Determine the [X, Y] coordinate at the center of the cell enclosing the given text.  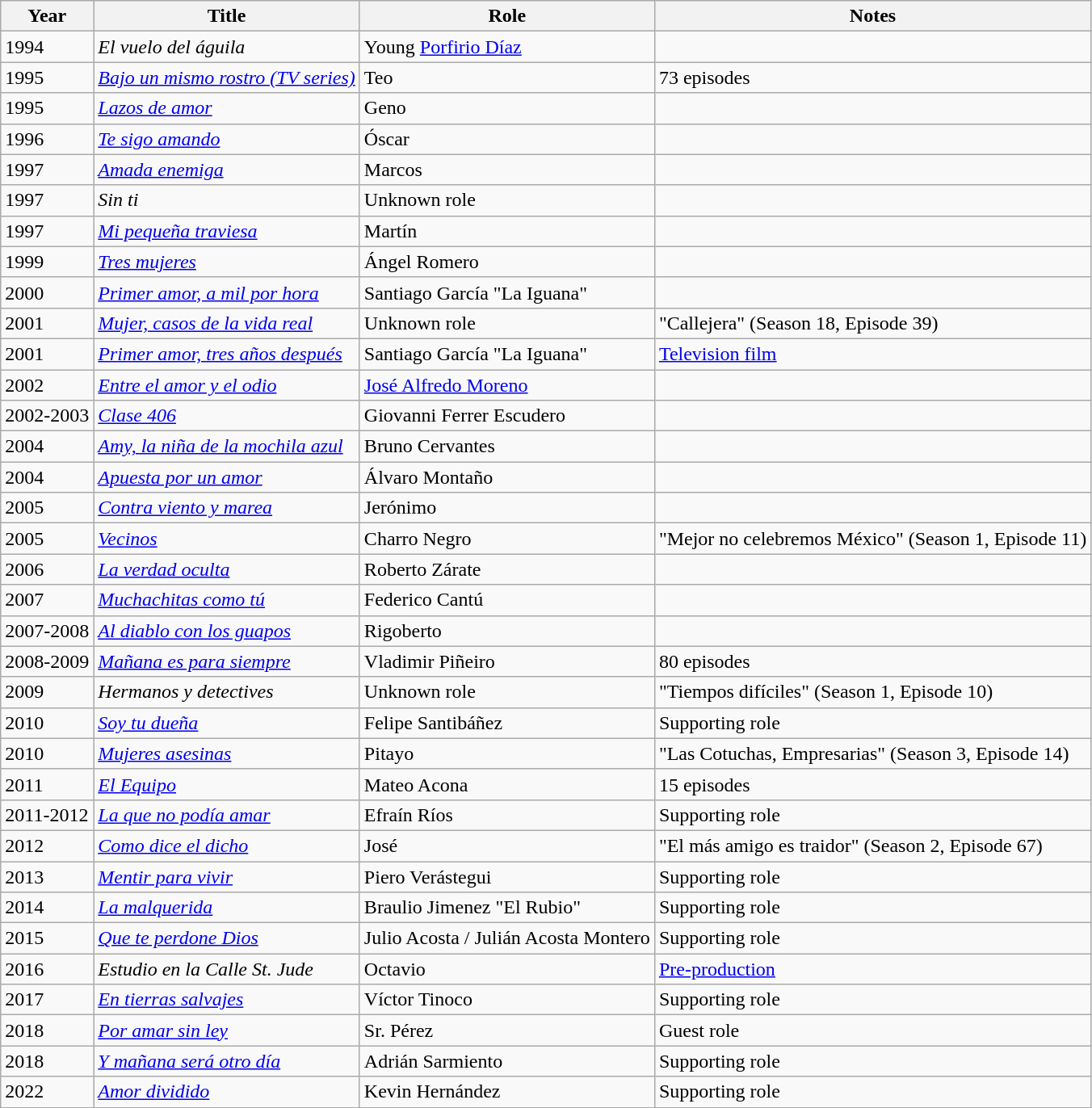
Television film [872, 354]
Amor dividido [227, 1092]
Entre el amor y el odio [227, 385]
Sin ti [227, 200]
"Las Cotuchas, Empresarias" (Season 3, Episode 14) [872, 753]
Amada enemiga [227, 170]
2008-2009 [47, 661]
Mujer, casos de la vida real [227, 323]
Mi pequeña traviesa [227, 231]
Title [227, 16]
2012 [47, 846]
Bruno Cervantes [507, 447]
En tierras salvajes [227, 1000]
2011 [47, 784]
Bajo un mismo rostro (TV series) [227, 78]
Role [507, 16]
Muchachitas como tú [227, 600]
Notes [872, 16]
Hermanos y detectives [227, 692]
Sr. Pérez [507, 1030]
Clase 406 [227, 416]
Braulio Jimenez "El Rubio" [507, 908]
José Alfredo Moreno [507, 385]
El vuelo del águila [227, 47]
La que no podía amar [227, 815]
Julio Acosta / Julián Acosta Montero [507, 938]
2006 [47, 569]
Giovanni Ferrer Escudero [507, 416]
Vladimir Piñeiro [507, 661]
Y mañana será otro día [227, 1061]
2007-2008 [47, 631]
Al diablo con los guapos [227, 631]
Mentir para vivir [227, 876]
Kevin Hernández [507, 1092]
Piero Verástegui [507, 876]
Amy, la niña de la mochila azul [227, 447]
Martín [507, 231]
2002-2003 [47, 416]
2013 [47, 876]
Mujeres asesinas [227, 753]
2016 [47, 969]
Estudio en la Calle St. Jude [227, 969]
Lazos de amor [227, 108]
Marcos [507, 170]
Contra viento y marea [227, 508]
Pitayo [507, 753]
Te sigo amando [227, 139]
2011-2012 [47, 815]
Young Porfirio Díaz [507, 47]
2002 [47, 385]
Pre-production [872, 969]
La verdad oculta [227, 569]
Year [47, 16]
"Mejor no celebremos México" (Season 1, Episode 11) [872, 539]
Vecinos [227, 539]
Que te perdone Dios [227, 938]
Por amar sin ley [227, 1030]
Primer amor, a mil por hora [227, 292]
"Tiempos difíciles" (Season 1, Episode 10) [872, 692]
2000 [47, 292]
1994 [47, 47]
2009 [47, 692]
Guest role [872, 1030]
Primer amor, tres años después [227, 354]
Óscar [507, 139]
80 episodes [872, 661]
Jerónimo [507, 508]
Tres mujeres [227, 262]
El Equipo [227, 784]
2014 [47, 908]
"Callejera" (Season 18, Episode 39) [872, 323]
Adrián Sarmiento [507, 1061]
2007 [47, 600]
Mateo Acona [507, 784]
Charro Negro [507, 539]
Federico Cantú [507, 600]
Víctor Tinoco [507, 1000]
2022 [47, 1092]
Mañana es para siempre [227, 661]
1996 [47, 139]
La malquerida [227, 908]
15 episodes [872, 784]
Octavio [507, 969]
1999 [47, 262]
Rigoberto [507, 631]
2017 [47, 1000]
73 episodes [872, 78]
Como dice el dicho [227, 846]
Apuesta por un amor [227, 477]
Soy tu dueña [227, 723]
Efraín Ríos [507, 815]
Felipe Santibáñez [507, 723]
Teo [507, 78]
Álvaro Montaño [507, 477]
Geno [507, 108]
"El más amigo es traidor" (Season 2, Episode 67) [872, 846]
Roberto Zárate [507, 569]
Ángel Romero [507, 262]
José [507, 846]
2015 [47, 938]
